Search for the cell housing the specified text and yield its (X, Y) center coordinate. 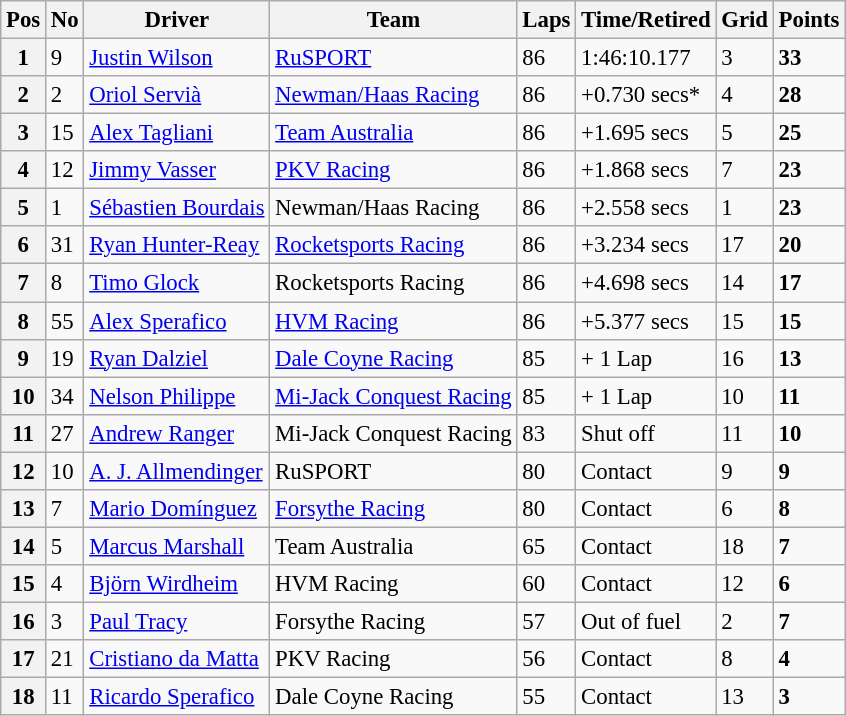
21 (65, 659)
20 (808, 245)
+3.234 secs (646, 245)
Ricardo Sperafico (177, 697)
+0.730 secs* (646, 95)
83 (546, 433)
+5.377 secs (646, 321)
56 (546, 659)
Mario Domínguez (177, 509)
Björn Wirdheim (177, 584)
No (65, 20)
Shut off (646, 433)
+1.868 secs (646, 170)
34 (65, 396)
Out of fuel (646, 621)
25 (808, 133)
Andrew Ranger (177, 433)
Justin Wilson (177, 58)
Timo Glock (177, 283)
+2.558 secs (646, 208)
60 (546, 584)
57 (546, 621)
Alex Sperafico (177, 321)
27 (65, 433)
65 (546, 546)
Sébastien Bourdais (177, 208)
Marcus Marshall (177, 546)
Time/Retired (646, 20)
Laps (546, 20)
33 (808, 58)
Jimmy Vasser (177, 170)
19 (65, 358)
Nelson Philippe (177, 396)
Alex Tagliani (177, 133)
1:46:10.177 (646, 58)
31 (65, 245)
Ryan Dalziel (177, 358)
Pos (24, 20)
Paul Tracy (177, 621)
Driver (177, 20)
Ryan Hunter-Reay (177, 245)
Cristiano da Matta (177, 659)
Team (394, 20)
A. J. Allmendinger (177, 471)
+4.698 secs (646, 283)
28 (808, 95)
Grid (744, 20)
Points (808, 20)
+1.695 secs (646, 133)
Oriol Servià (177, 95)
